Capture the cell that displays the provided text and extract its (X, Y) central coordinate. 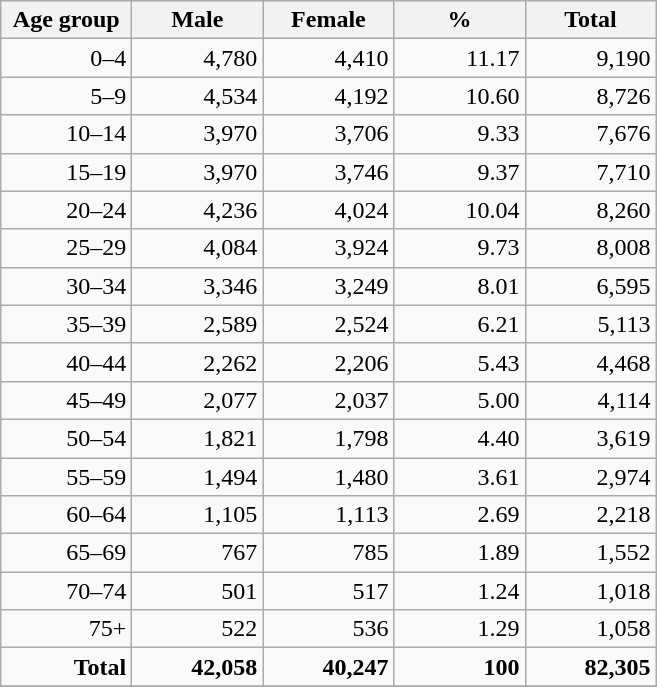
4,114 (590, 400)
536 (328, 629)
2,037 (328, 400)
% (460, 20)
9.73 (460, 248)
5.43 (460, 362)
2,589 (198, 324)
1,018 (590, 591)
3.61 (460, 477)
1,058 (590, 629)
5–9 (66, 96)
10.04 (460, 210)
10–14 (66, 134)
Age group (66, 20)
Female (328, 20)
30–34 (66, 286)
8,008 (590, 248)
4,780 (198, 58)
6.21 (460, 324)
4,024 (328, 210)
75+ (66, 629)
9.37 (460, 172)
6,595 (590, 286)
1,494 (198, 477)
40,247 (328, 667)
42,058 (198, 667)
2,262 (198, 362)
15–19 (66, 172)
2,974 (590, 477)
60–64 (66, 515)
40–44 (66, 362)
9,190 (590, 58)
1,105 (198, 515)
1.29 (460, 629)
1,113 (328, 515)
1.89 (460, 553)
5,113 (590, 324)
4,468 (590, 362)
3,746 (328, 172)
517 (328, 591)
20–24 (66, 210)
35–39 (66, 324)
4,410 (328, 58)
11.17 (460, 58)
8,726 (590, 96)
785 (328, 553)
7,710 (590, 172)
1,480 (328, 477)
3,706 (328, 134)
Male (198, 20)
3,619 (590, 438)
2.69 (460, 515)
7,676 (590, 134)
4,534 (198, 96)
8.01 (460, 286)
70–74 (66, 591)
767 (198, 553)
82,305 (590, 667)
4,192 (328, 96)
25–29 (66, 248)
501 (198, 591)
55–59 (66, 477)
5.00 (460, 400)
2,206 (328, 362)
0–4 (66, 58)
100 (460, 667)
1,552 (590, 553)
65–69 (66, 553)
9.33 (460, 134)
3,924 (328, 248)
10.60 (460, 96)
50–54 (66, 438)
4,084 (198, 248)
2,077 (198, 400)
2,218 (590, 515)
1,798 (328, 438)
1,821 (198, 438)
45–49 (66, 400)
522 (198, 629)
3,249 (328, 286)
4,236 (198, 210)
1.24 (460, 591)
2,524 (328, 324)
8,260 (590, 210)
3,346 (198, 286)
4.40 (460, 438)
